Return [x, y] of the center of cell containing provided text 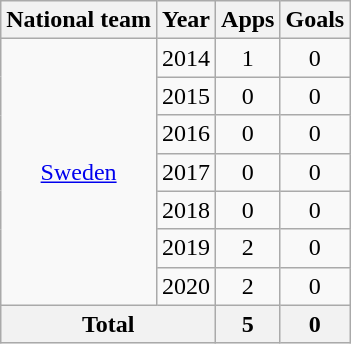
Goals [315, 20]
2019 [186, 248]
Sweden [79, 172]
2020 [186, 286]
Apps [248, 20]
2018 [186, 210]
Total [108, 324]
5 [248, 324]
National team [79, 20]
2015 [186, 96]
2017 [186, 172]
2014 [186, 58]
2016 [186, 134]
1 [248, 58]
Year [186, 20]
